Return the [X, Y] coordinate for the center point of the cell that contains the specified text.  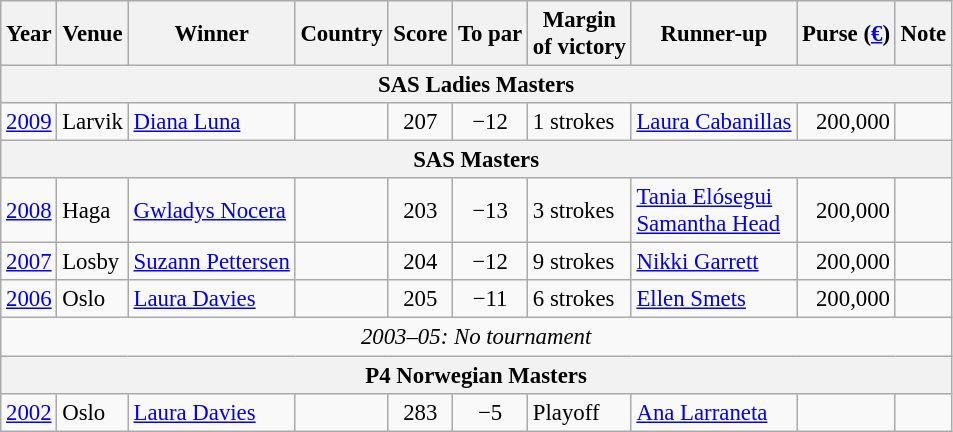
Year [29, 34]
Losby [92, 262]
Gwladys Nocera [212, 210]
204 [420, 262]
3 strokes [580, 210]
SAS Masters [476, 160]
−11 [490, 299]
Runner-up [714, 34]
Note [923, 34]
Haga [92, 210]
Purse (€) [846, 34]
SAS Ladies Masters [476, 85]
P4 Norwegian Masters [476, 375]
Nikki Garrett [714, 262]
To par [490, 34]
−13 [490, 210]
2009 [29, 122]
−5 [490, 412]
2007 [29, 262]
Larvik [92, 122]
2003–05: No tournament [476, 337]
283 [420, 412]
2006 [29, 299]
Ellen Smets [714, 299]
9 strokes [580, 262]
207 [420, 122]
Tania Elósegui Samantha Head [714, 210]
1 strokes [580, 122]
203 [420, 210]
2002 [29, 412]
Playoff [580, 412]
Venue [92, 34]
Laura Cabanillas [714, 122]
Suzann Pettersen [212, 262]
Score [420, 34]
Winner [212, 34]
Diana Luna [212, 122]
2008 [29, 210]
6 strokes [580, 299]
205 [420, 299]
Country [342, 34]
Ana Larraneta [714, 412]
Marginof victory [580, 34]
